Return the (X, Y) coordinate for the center point of the cell that contains the specified text.  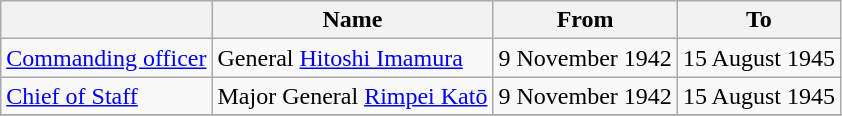
To (758, 20)
Commanding officer (106, 58)
Name (352, 20)
General Hitoshi Imamura (352, 58)
Major General Rimpei Katō (352, 96)
Chief of Staff (106, 96)
From (585, 20)
